Search for the cell housing the specified text and yield its (x, y) center coordinate. 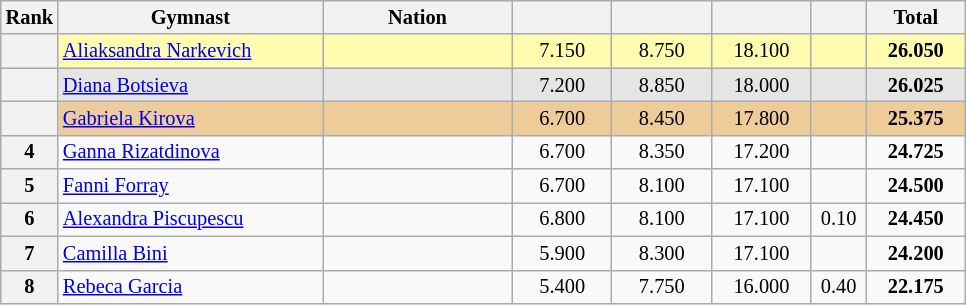
25.375 (916, 118)
5.400 (562, 287)
18.000 (762, 85)
Gymnast (190, 17)
8.850 (662, 85)
0.40 (838, 287)
7.200 (562, 85)
Fanni Forray (190, 186)
18.100 (762, 51)
4 (30, 152)
Aliaksandra Narkevich (190, 51)
5 (30, 186)
Diana Botsieva (190, 85)
8 (30, 287)
0.10 (838, 219)
24.725 (916, 152)
26.025 (916, 85)
Alexandra Piscupescu (190, 219)
17.200 (762, 152)
7.750 (662, 287)
7 (30, 253)
7.150 (562, 51)
16.000 (762, 287)
24.200 (916, 253)
24.450 (916, 219)
Total (916, 17)
24.500 (916, 186)
22.175 (916, 287)
Rebeca Garcia (190, 287)
Nation (418, 17)
Gabriela Kirova (190, 118)
6.800 (562, 219)
8.300 (662, 253)
17.800 (762, 118)
6 (30, 219)
Rank (30, 17)
8.450 (662, 118)
Camilla Bini (190, 253)
8.350 (662, 152)
8.750 (662, 51)
5.900 (562, 253)
26.050 (916, 51)
Ganna Rizatdinova (190, 152)
